Extract the [x, y] coordinate from the center of the cell holding the provided text.  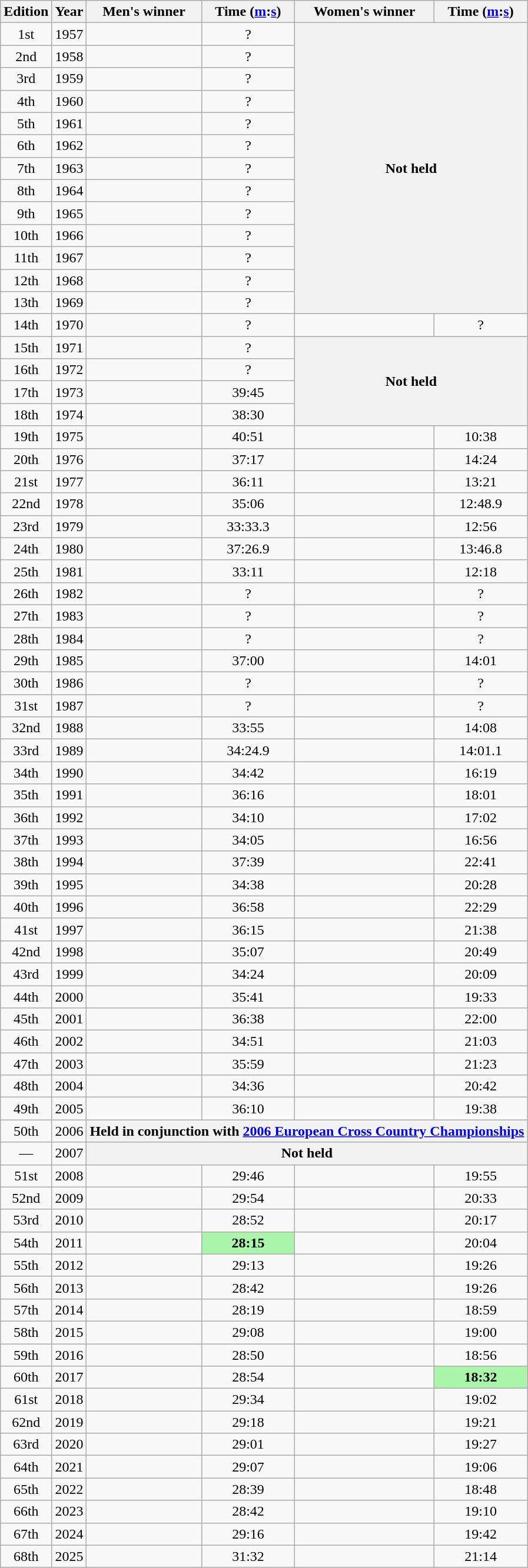
1979 [69, 526]
1983 [69, 616]
22:00 [480, 1019]
20:33 [480, 1198]
13:46.8 [480, 549]
1969 [69, 303]
16th [26, 370]
60th [26, 1377]
66th [26, 1512]
29:16 [248, 1534]
29:07 [248, 1467]
35:07 [248, 952]
20:49 [480, 952]
36:38 [248, 1019]
2020 [69, 1444]
2016 [69, 1355]
1997 [69, 929]
57th [26, 1310]
19:21 [480, 1422]
2007 [69, 1153]
2006 [69, 1131]
34:38 [248, 885]
9th [26, 213]
1991 [69, 795]
43rd [26, 974]
54th [26, 1243]
25th [26, 571]
1981 [69, 571]
35:59 [248, 1064]
21:03 [480, 1042]
21:38 [480, 929]
68th [26, 1556]
41st [26, 929]
1990 [69, 773]
20:28 [480, 885]
1980 [69, 549]
56th [26, 1287]
28:39 [248, 1489]
53rd [26, 1220]
28:54 [248, 1377]
1963 [69, 168]
39th [26, 885]
2008 [69, 1176]
48th [26, 1086]
33rd [26, 750]
1966 [69, 235]
22:41 [480, 862]
34:24 [248, 974]
32nd [26, 728]
19:02 [480, 1400]
19:42 [480, 1534]
19:38 [480, 1109]
1st [26, 34]
31st [26, 706]
2004 [69, 1086]
33:11 [248, 571]
Men's winner [144, 12]
10th [26, 235]
1958 [69, 56]
1971 [69, 348]
29:18 [248, 1422]
2012 [69, 1265]
1970 [69, 325]
34:05 [248, 840]
26th [26, 593]
21:14 [480, 1556]
1978 [69, 504]
Women's winner [364, 12]
67th [26, 1534]
8th [26, 191]
15th [26, 348]
1975 [69, 437]
64th [26, 1467]
7th [26, 168]
36:15 [248, 929]
1995 [69, 885]
37:00 [248, 661]
19:00 [480, 1332]
1973 [69, 392]
33:55 [248, 728]
29:34 [248, 1400]
24th [26, 549]
34:10 [248, 818]
30th [26, 683]
52nd [26, 1198]
18:32 [480, 1377]
2024 [69, 1534]
1964 [69, 191]
36:58 [248, 907]
36th [26, 818]
13:21 [480, 482]
1976 [69, 459]
1982 [69, 593]
38:30 [248, 415]
4th [26, 101]
2023 [69, 1512]
29:13 [248, 1265]
— [26, 1153]
31:32 [248, 1556]
37th [26, 840]
19:55 [480, 1176]
28th [26, 638]
1986 [69, 683]
1985 [69, 661]
36:16 [248, 795]
18:56 [480, 1355]
1965 [69, 213]
2022 [69, 1489]
Held in conjunction with 2006 European Cross Country Championships [307, 1131]
1989 [69, 750]
2025 [69, 1556]
35:06 [248, 504]
35:41 [248, 997]
2017 [69, 1377]
2000 [69, 997]
38th [26, 862]
29:01 [248, 1444]
1993 [69, 840]
1984 [69, 638]
39:45 [248, 392]
18:48 [480, 1489]
59th [26, 1355]
13th [26, 303]
1999 [69, 974]
5th [26, 124]
36:11 [248, 482]
2013 [69, 1287]
12:18 [480, 571]
2010 [69, 1220]
20:17 [480, 1220]
55th [26, 1265]
2003 [69, 1064]
1977 [69, 482]
51st [26, 1176]
2nd [26, 56]
18:59 [480, 1310]
12th [26, 281]
29:54 [248, 1198]
2015 [69, 1332]
14th [26, 325]
29:46 [248, 1176]
29th [26, 661]
14:08 [480, 728]
44th [26, 997]
16:19 [480, 773]
27th [26, 616]
16:56 [480, 840]
36:10 [248, 1109]
1994 [69, 862]
34th [26, 773]
17th [26, 392]
29:08 [248, 1332]
19:06 [480, 1467]
34:24.9 [248, 750]
1967 [69, 258]
2001 [69, 1019]
17:02 [480, 818]
35th [26, 795]
37:26.9 [248, 549]
1961 [69, 124]
28:52 [248, 1220]
14:24 [480, 459]
45th [26, 1019]
1962 [69, 146]
50th [26, 1131]
1992 [69, 818]
2021 [69, 1467]
2018 [69, 1400]
63rd [26, 1444]
12:48.9 [480, 504]
1998 [69, 952]
49th [26, 1109]
19:10 [480, 1512]
62nd [26, 1422]
1959 [69, 79]
Year [69, 12]
21:23 [480, 1064]
1996 [69, 907]
28:19 [248, 1310]
40th [26, 907]
1968 [69, 281]
2019 [69, 1422]
47th [26, 1064]
6th [26, 146]
20th [26, 459]
61st [26, 1400]
28:50 [248, 1355]
2014 [69, 1310]
58th [26, 1332]
34:42 [248, 773]
11th [26, 258]
22nd [26, 504]
20:04 [480, 1243]
19:27 [480, 1444]
18:01 [480, 795]
14:01 [480, 661]
21st [26, 482]
34:36 [248, 1086]
18th [26, 415]
1957 [69, 34]
34:51 [248, 1042]
20:42 [480, 1086]
1988 [69, 728]
1960 [69, 101]
65th [26, 1489]
2002 [69, 1042]
2005 [69, 1109]
46th [26, 1042]
10:38 [480, 437]
20:09 [480, 974]
37:39 [248, 862]
23rd [26, 526]
12:56 [480, 526]
33:33.3 [248, 526]
28:15 [248, 1243]
Edition [26, 12]
2011 [69, 1243]
3rd [26, 79]
22:29 [480, 907]
1974 [69, 415]
40:51 [248, 437]
19:33 [480, 997]
1972 [69, 370]
42nd [26, 952]
14:01.1 [480, 750]
1987 [69, 706]
2009 [69, 1198]
37:17 [248, 459]
19th [26, 437]
